Search for the cell housing the specified text and yield its (x, y) center coordinate. 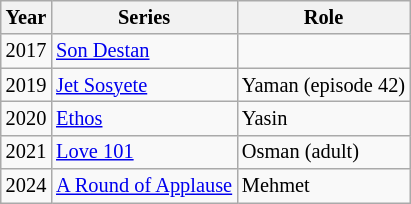
Mehmet (324, 186)
Son Destan (144, 51)
Love 101 (144, 152)
2019 (26, 85)
Role (324, 17)
Jet Sosyete (144, 85)
Yaman (episode 42) (324, 85)
A Round of Applause (144, 186)
Yasin (324, 118)
2020 (26, 118)
2024 (26, 186)
Series (144, 17)
Year (26, 17)
Ethos (144, 118)
2017 (26, 51)
2021 (26, 152)
Osman (adult) (324, 152)
